Return [X, Y] of the center of cell containing provided text 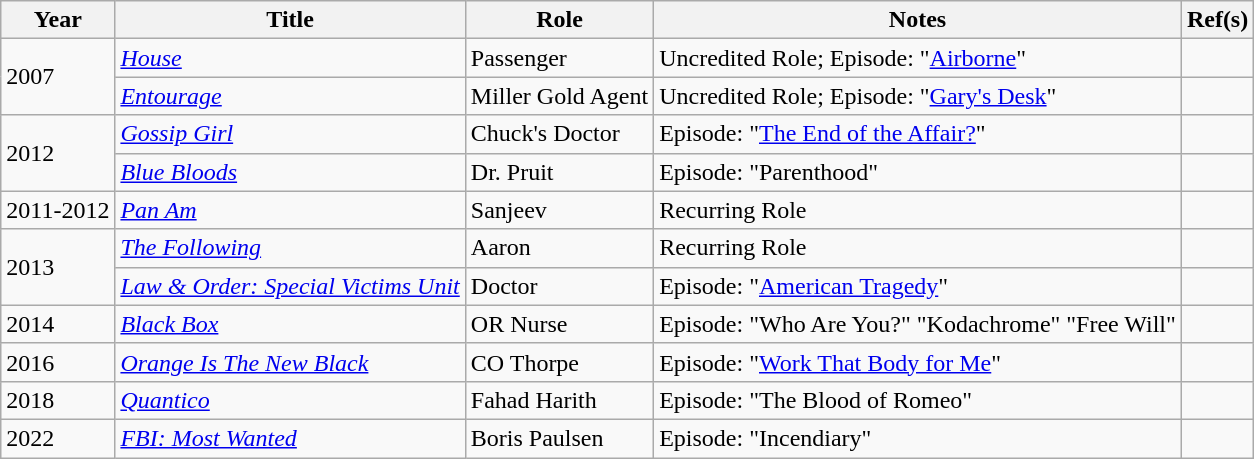
Boris Paulsen [559, 438]
The Following [290, 248]
OR Nurse [559, 324]
Orange Is The New Black [290, 362]
Uncredited Role; Episode: "Airborne" [918, 58]
Passenger [559, 58]
Law & Order: Special Victims Unit [290, 286]
2007 [58, 77]
2022 [58, 438]
Role [559, 20]
Pan Am [290, 210]
Dr. Pruit [559, 172]
2011-2012 [58, 210]
Episode: "Work That Body for Me" [918, 362]
Episode: "American Tragedy" [918, 286]
Sanjeev [559, 210]
Quantico [290, 400]
2014 [58, 324]
CO Thorpe [559, 362]
Aaron [559, 248]
Doctor [559, 286]
Blue Bloods [290, 172]
Notes [918, 20]
Entourage [290, 96]
Uncredited Role; Episode: "Gary's Desk" [918, 96]
Gossip Girl [290, 134]
2016 [58, 362]
Year [58, 20]
Chuck's Doctor [559, 134]
Miller Gold Agent [559, 96]
Black Box [290, 324]
Title [290, 20]
Episode: "The End of the Affair?" [918, 134]
2018 [58, 400]
Ref(s) [1217, 20]
House [290, 58]
Episode: "Incendiary" [918, 438]
2013 [58, 267]
2012 [58, 153]
Episode: "The Blood of Romeo" [918, 400]
Episode: "Parenthood" [918, 172]
Episode: "Who Are You?" "Kodachrome" "Free Will" [918, 324]
Fahad Harith [559, 400]
FBI: Most Wanted [290, 438]
